Return (X, Y) of the center of cell containing provided text 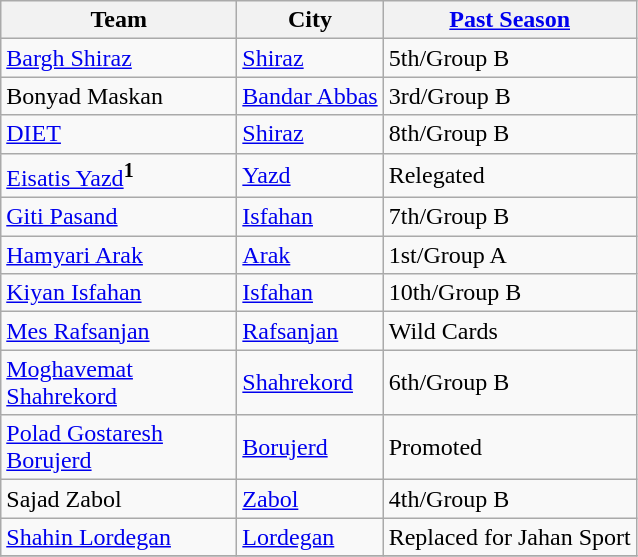
Polad Gostaresh Borujerd (119, 448)
Yazd (310, 176)
Giti Pasand (119, 217)
Hamyari Arak (119, 255)
Arak (310, 255)
8th/Group B (510, 134)
City (310, 20)
Wild Cards (510, 331)
6th/Group B (510, 382)
Shahrekord (310, 382)
7th/Group B (510, 217)
Shahin Lordegan (119, 537)
Eisatis Yazd1 (119, 176)
Sajad Zabol (119, 499)
Bandar Abbas (310, 96)
1st/Group A (510, 255)
Mes Rafsanjan (119, 331)
Lordegan (310, 537)
Kiyan Isfahan (119, 293)
5th/Group B (510, 58)
Replaced for Jahan Sport (510, 537)
3rd/Group B (510, 96)
Bargh Shiraz (119, 58)
10th/Group B (510, 293)
Relegated (510, 176)
Past Season (510, 20)
Moghavemat Shahrekord (119, 382)
DIET (119, 134)
Borujerd (310, 448)
Bonyad Maskan (119, 96)
4th/Group B (510, 499)
Rafsanjan (310, 331)
Promoted (510, 448)
Team (119, 20)
Zabol (310, 499)
